Return the (X, Y) coordinate for the center point of the cell that contains the specified text.  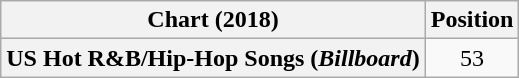
US Hot R&B/Hip-Hop Songs (Billboard) (213, 58)
Position (472, 20)
Chart (2018) (213, 20)
53 (472, 58)
